Detect which cell encompasses the target text, then output its (x, y) center coordinate. 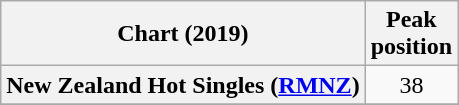
38 (411, 85)
Peakposition (411, 34)
Chart (2019) (183, 34)
New Zealand Hot Singles (RMNZ) (183, 85)
